Detect which cell encompasses the target text, then output its [X, Y] center coordinate. 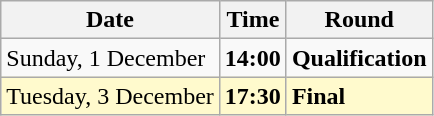
Tuesday, 3 December [110, 96]
Time [252, 20]
14:00 [252, 58]
17:30 [252, 96]
Final [359, 96]
Round [359, 20]
Date [110, 20]
Sunday, 1 December [110, 58]
Qualification [359, 58]
